Locate the cell with the specified text and output its (X, Y) center coordinate. 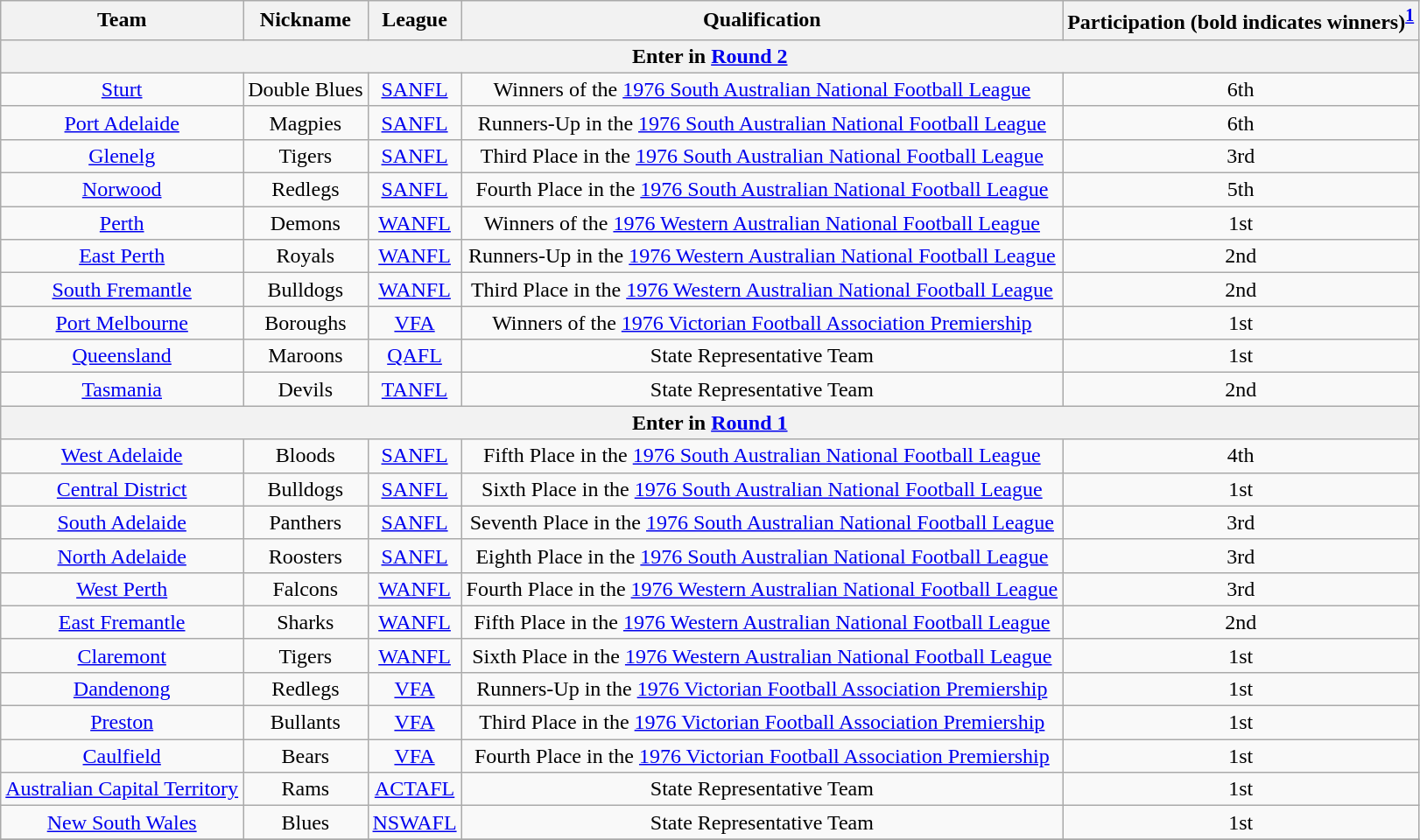
Sixth Place in the 1976 Western Australian National Football League (762, 655)
Rams (306, 789)
Runners-Up in the 1976 South Australian National Football League (762, 122)
Enter in Round 1 (710, 423)
Blues (306, 822)
New South Wales (123, 822)
East Fremantle (123, 622)
Norwood (123, 190)
Bullants (306, 723)
5th (1241, 190)
West Perth (123, 589)
Sturt (123, 89)
Eighth Place in the 1976 South Australian National Football League (762, 556)
North Adelaide (123, 556)
Team (123, 21)
Preston (123, 723)
Demons (306, 223)
League (415, 21)
Third Place in the 1976 South Australian National Football League (762, 156)
Winners of the 1976 Western Australian National Football League (762, 223)
East Perth (123, 256)
Nickname (306, 21)
Fifth Place in the 1976 South Australian National Football League (762, 456)
Devils (306, 389)
Roosters (306, 556)
Perth (123, 223)
Magpies (306, 122)
Enter in Round 2 (710, 56)
Fourth Place in the 1976 South Australian National Football League (762, 190)
Fifth Place in the 1976 Western Australian National Football League (762, 622)
Panthers (306, 522)
Seventh Place in the 1976 South Australian National Football League (762, 522)
QAFL (415, 356)
Port Adelaide (123, 122)
Runners-Up in the 1976 Western Australian National Football League (762, 256)
Caulfield (123, 756)
West Adelaide (123, 456)
Bears (306, 756)
Australian Capital Territory (123, 789)
Central District (123, 489)
Winners of the 1976 South Australian National Football League (762, 89)
Runners-Up in the 1976 Victorian Football Association Premiership (762, 689)
Port Melbourne (123, 323)
Maroons (306, 356)
Sharks (306, 622)
Participation (bold indicates winners)1 (1241, 21)
Claremont (123, 655)
Third Place in the 1976 Western Australian National Football League (762, 290)
Glenelg (123, 156)
Sixth Place in the 1976 South Australian National Football League (762, 489)
Fourth Place in the 1976 Victorian Football Association Premiership (762, 756)
4th (1241, 456)
Fourth Place in the 1976 Western Australian National Football League (762, 589)
Falcons (306, 589)
Tasmania (123, 389)
TANFL (415, 389)
Third Place in the 1976 Victorian Football Association Premiership (762, 723)
Queensland (123, 356)
Winners of the 1976 Victorian Football Association Premiership (762, 323)
ACTAFL (415, 789)
NSWAFL (415, 822)
Bloods (306, 456)
Qualification (762, 21)
Royals (306, 256)
Dandenong (123, 689)
South Fremantle (123, 290)
South Adelaide (123, 522)
Boroughs (306, 323)
Double Blues (306, 89)
